Search for the cell housing the specified text and yield its [x, y] center coordinate. 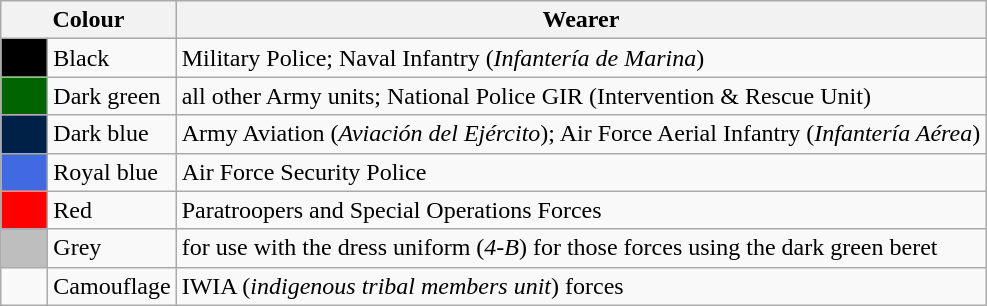
Dark blue [112, 134]
Wearer [581, 20]
Army Aviation (Aviación del Ejército); Air Force Aerial Infantry (Infantería Aérea) [581, 134]
all other Army units; National Police GIR (Intervention & Rescue Unit) [581, 96]
Military Police; Naval Infantry (Infantería de Marina) [581, 58]
Camouflage [112, 286]
for use with the dress uniform (4-B) for those forces using the dark green beret [581, 248]
Colour [88, 20]
Paratroopers and Special Operations Forces [581, 210]
Red [112, 210]
Air Force Security Police [581, 172]
IWIA (indigenous tribal members unit) forces [581, 286]
Dark green [112, 96]
Royal blue [112, 172]
Black [112, 58]
Grey [112, 248]
